Return (X, Y) of the center of cell containing provided text 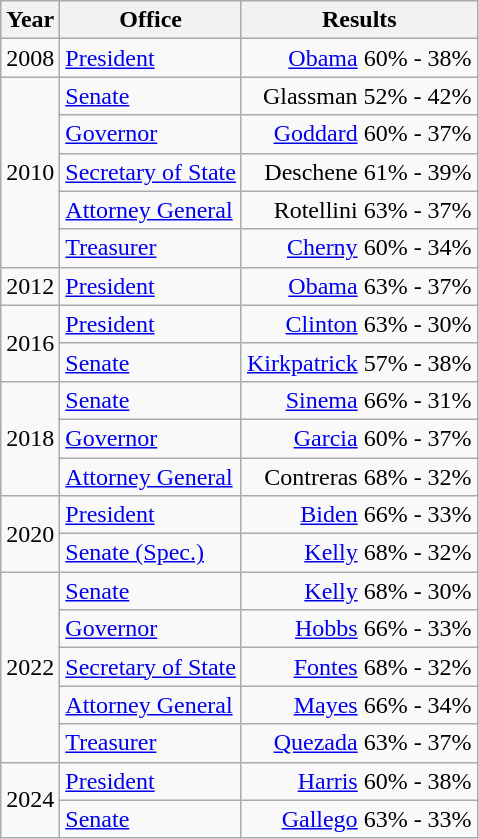
Goddard 60% - 37% (359, 134)
2008 (30, 58)
Obama 60% - 38% (359, 58)
Fontes 68% - 32% (359, 667)
2018 (30, 438)
2012 (30, 286)
Mayes 66% - 34% (359, 705)
2016 (30, 343)
2010 (30, 172)
Office (151, 20)
Garcia 60% - 37% (359, 438)
Kelly 68% - 30% (359, 591)
Kelly 68% - 32% (359, 553)
Harris 60% - 38% (359, 781)
Biden 66% - 33% (359, 515)
Rotellini 63% - 37% (359, 210)
Kirkpatrick 57% - 38% (359, 362)
Cherny 60% - 34% (359, 248)
2022 (30, 667)
Contreras 68% - 32% (359, 477)
2020 (30, 534)
Year (30, 20)
Obama 63% - 37% (359, 286)
Gallego 63% - 33% (359, 819)
2024 (30, 800)
Senate (Spec.) (151, 553)
Hobbs 66% - 33% (359, 629)
Deschene 61% - 39% (359, 172)
Results (359, 20)
Quezada 63% - 37% (359, 743)
Clinton 63% - 30% (359, 324)
Sinema 66% - 31% (359, 400)
Glassman 52% - 42% (359, 96)
